Detect which cell encompasses the target text, then output its (x, y) center coordinate. 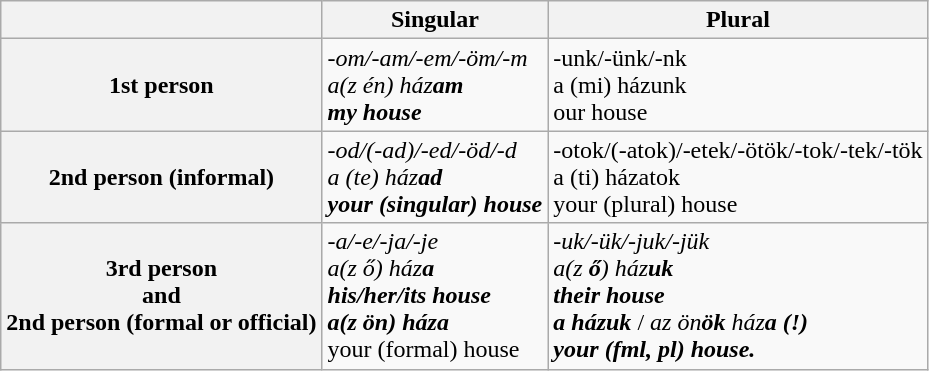
-otok/(-atok)/-etek/-ötök/-tok/-tek/-töka (ti) házatokyour (plural) house (738, 177)
-uk/-ük/-juk/-jüka(z ő) házuktheir housea házuk / az önök háza (!)your (fml, pl) house. (738, 296)
-od/(-ad)/-ed/-öd/-da (te) házadyour (singular) house (435, 177)
1st person (162, 85)
Singular (435, 20)
-unk/-ünk/-nka (mi) házunkour house (738, 85)
3rd personand2nd person (formal or official) (162, 296)
2nd person (informal) (162, 177)
Plural (738, 20)
-om/-am/-em/-öm/-ma(z én) házammy house (435, 85)
-a/-e/-ja/-jea(z ő) házahis/her/its house a(z ön) házayour (formal) house (435, 296)
